Output the (x, y) coordinate of the center of the cell containing the given text.  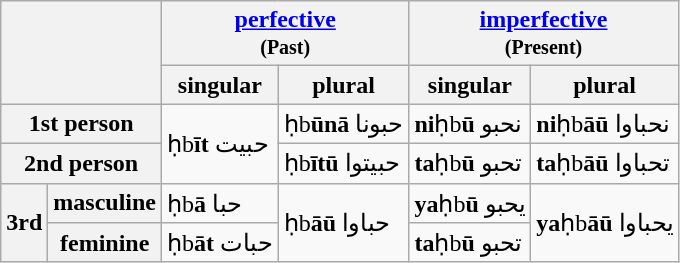
3rd (24, 222)
feminine (105, 243)
ḥbīt حبيت (220, 144)
ḥbāū حباوا (344, 222)
2nd person (82, 163)
masculine (105, 203)
niḥbāū نحباوا (604, 124)
ḥbītū حبيتوا (344, 163)
ḥbā حبا (220, 203)
ḥbūnā حبونا (344, 124)
yaḥbū يحبو (470, 203)
yaḥbāū يحباوا (604, 222)
imperfective(Present) (544, 34)
taḥbāū تحباوا (604, 163)
ḥbāt حبات (220, 243)
niḥbū نحبو (470, 124)
perfective(Past) (286, 34)
1st person (82, 124)
